Pinpoint the cell where the given text exists, returning its [x, y] midpoint coordinate. 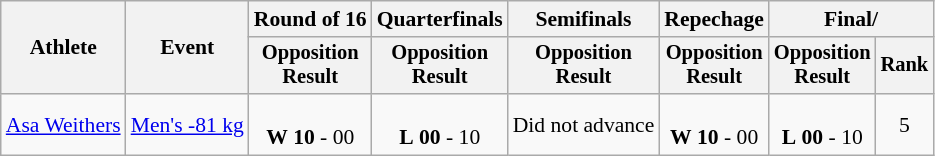
Semifinals [584, 19]
Repechage [714, 19]
5 [905, 124]
Round of 16 [310, 19]
Athlete [64, 48]
Final/ [851, 19]
Quarterfinals [440, 19]
Men's -81 kg [188, 124]
Asa Weithers [64, 124]
Did not advance [584, 124]
Event [188, 48]
Rank [905, 66]
